Return the [x, y] coordinate for the center point of the cell that contains the specified text.  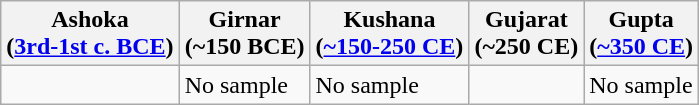
Gupta(~350 CE) [642, 34]
Ashoka(3rd-1st c. BCE) [90, 34]
Gujarat(~250 CE) [526, 34]
Girnar(~150 BCE) [244, 34]
Kushana(~150-250 CE) [390, 34]
